Locate the cell with the specified text and output its (X, Y) center coordinate. 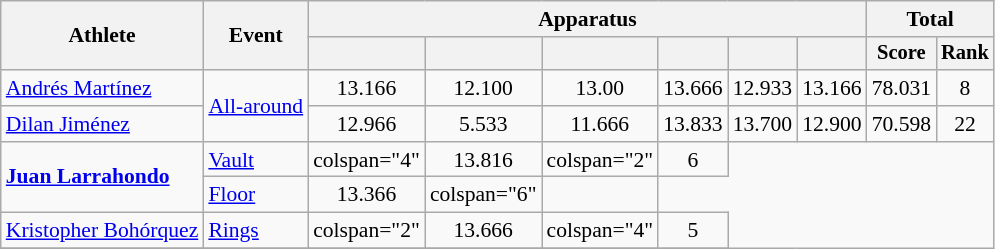
78.031 (902, 88)
12.933 (762, 88)
13.700 (762, 124)
All-around (256, 106)
colspan="6" (484, 195)
Vault (256, 160)
6 (692, 160)
13.833 (692, 124)
12.100 (484, 88)
Rank (965, 54)
Floor (256, 195)
5.533 (484, 124)
13.366 (366, 195)
8 (965, 88)
Event (256, 36)
22 (965, 124)
Juan Larrahondo (102, 178)
13.816 (484, 160)
Score (902, 54)
Apparatus (587, 19)
11.666 (600, 124)
Kristopher Bohórquez (102, 231)
12.900 (832, 124)
70.598 (902, 124)
13.00 (600, 88)
Dilan Jiménez (102, 124)
12.966 (366, 124)
Athlete (102, 36)
Rings (256, 231)
Total (930, 19)
Andrés Martínez (102, 88)
5 (692, 231)
